Extract the [x, y] coordinate from the center of the cell holding the provided text.  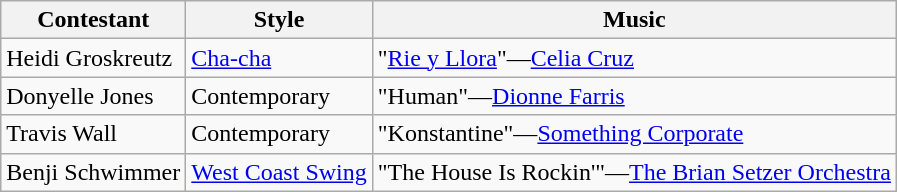
Heidi Groskreutz [94, 58]
Cha-cha [279, 58]
Contestant [94, 20]
"Human"—Dionne Farris [634, 96]
Music [634, 20]
West Coast Swing [279, 172]
Travis Wall [94, 134]
"The House Is Rockin'"—The Brian Setzer Orchestra [634, 172]
Benji Schwimmer [94, 172]
"Konstantine"—Something Corporate [634, 134]
"Rie y Llora"—Celia Cruz [634, 58]
Donyelle Jones [94, 96]
Style [279, 20]
